Determine the [X, Y] coordinate at the center of the cell enclosing the given text.  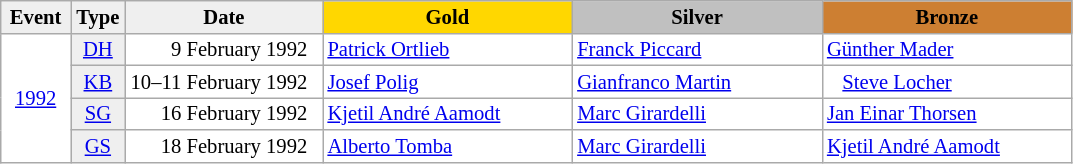
Patrick Ortlieb [447, 49]
SG [98, 113]
Bronze [947, 16]
GS [98, 146]
Jan Einar Thorsen [947, 113]
Alberto Tomba [447, 146]
18 February 1992 [224, 146]
KB [98, 81]
Franck Piccard [697, 49]
Gianfranco Martin [697, 81]
10–11 February 1992 [224, 81]
Silver [697, 16]
Event [36, 16]
Günther Mader [947, 49]
1992 [36, 98]
9 February 1992 [224, 49]
16 February 1992 [224, 113]
Gold [447, 16]
Date [224, 16]
Type [98, 16]
DH [98, 49]
Josef Polig [447, 81]
Steve Locher [947, 81]
